Return the (x, y) coordinate for the center point of the cell that contains the specified text.  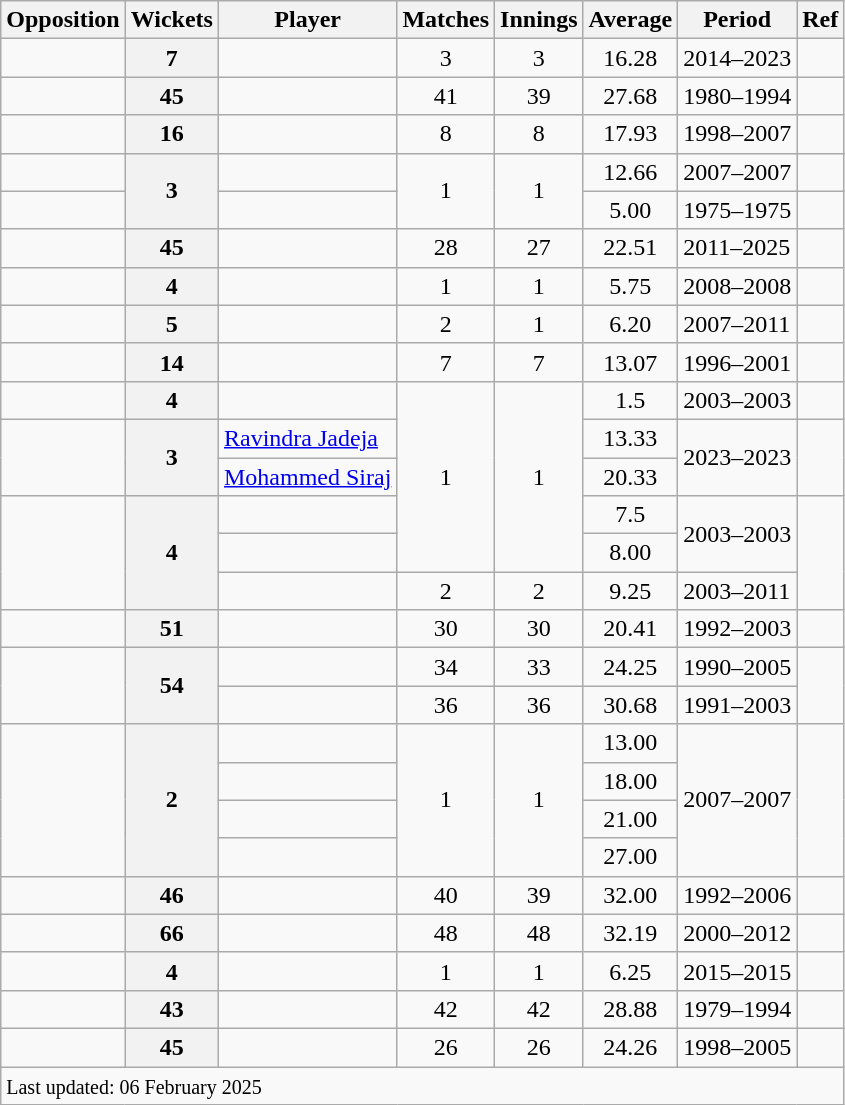
5 (172, 324)
1990–2005 (738, 667)
22.51 (630, 248)
27.68 (630, 96)
18.00 (630, 781)
1991–2003 (738, 705)
2008–2008 (738, 286)
Matches (446, 20)
12.66 (630, 172)
30.68 (630, 705)
20.33 (630, 477)
1992–2006 (738, 895)
Mohammed Siraj (307, 477)
Innings (539, 20)
16 (172, 134)
9.25 (630, 591)
2003–2011 (738, 591)
27.00 (630, 857)
2014–2023 (738, 58)
1.5 (630, 400)
33 (539, 667)
46 (172, 895)
1996–2001 (738, 362)
7.5 (630, 515)
1992–2003 (738, 629)
32.19 (630, 933)
13.33 (630, 438)
20.41 (630, 629)
1980–1994 (738, 96)
54 (172, 686)
43 (172, 1009)
1998–2007 (738, 134)
Ravindra Jadeja (307, 438)
51 (172, 629)
21.00 (630, 819)
Opposition (63, 20)
Player (307, 20)
Period (738, 20)
5.00 (630, 210)
2007–2011 (738, 324)
28 (446, 248)
28.88 (630, 1009)
34 (446, 667)
Ref (820, 20)
66 (172, 933)
Last updated: 06 February 2025 (422, 1085)
14 (172, 362)
41 (446, 96)
24.25 (630, 667)
6.20 (630, 324)
32.00 (630, 895)
2015–2015 (738, 971)
1975–1975 (738, 210)
13.00 (630, 743)
Wickets (172, 20)
2011–2025 (738, 248)
27 (539, 248)
5.75 (630, 286)
1979–1994 (738, 1009)
40 (446, 895)
24.26 (630, 1047)
Average (630, 20)
8.00 (630, 553)
2023–2023 (738, 457)
17.93 (630, 134)
6.25 (630, 971)
1998–2005 (738, 1047)
13.07 (630, 362)
2000–2012 (738, 933)
16.28 (630, 58)
